For the text-containing cell, return its midpoint in [x, y] coordinate format. 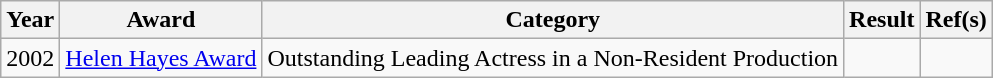
2002 [30, 58]
Outstanding Leading Actress in a Non-Resident Production [553, 58]
Award [161, 20]
Result [882, 20]
Helen Hayes Award [161, 58]
Ref(s) [956, 20]
Year [30, 20]
Category [553, 20]
